Detect which cell encompasses the target text, then output its (x, y) center coordinate. 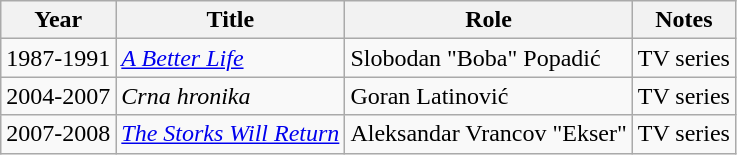
Title (230, 20)
Crna hronika (230, 96)
Slobodan "Boba" Popadić (488, 58)
A Better Life (230, 58)
2007-2008 (58, 134)
1987-1991 (58, 58)
2004-2007 (58, 96)
Notes (684, 20)
Aleksandar Vrancov "Ekser" (488, 134)
Role (488, 20)
Year (58, 20)
Goran Latinović (488, 96)
The Storks Will Return (230, 134)
